Pinpoint the cell where the given text exists, returning its [X, Y] midpoint coordinate. 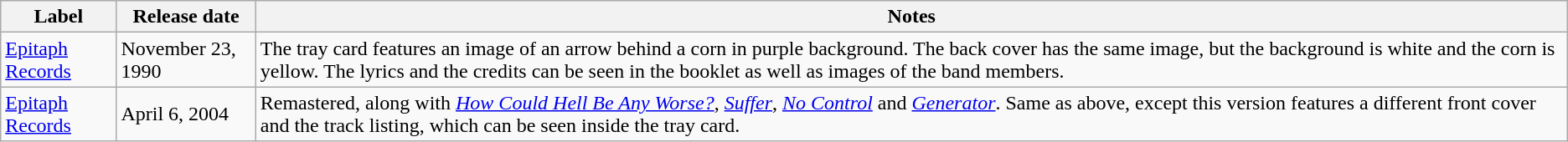
Release date [186, 17]
November 23, 1990 [186, 60]
April 6, 2004 [186, 114]
Label [59, 17]
Notes [911, 17]
